Return (X, Y) of the center of cell containing provided text 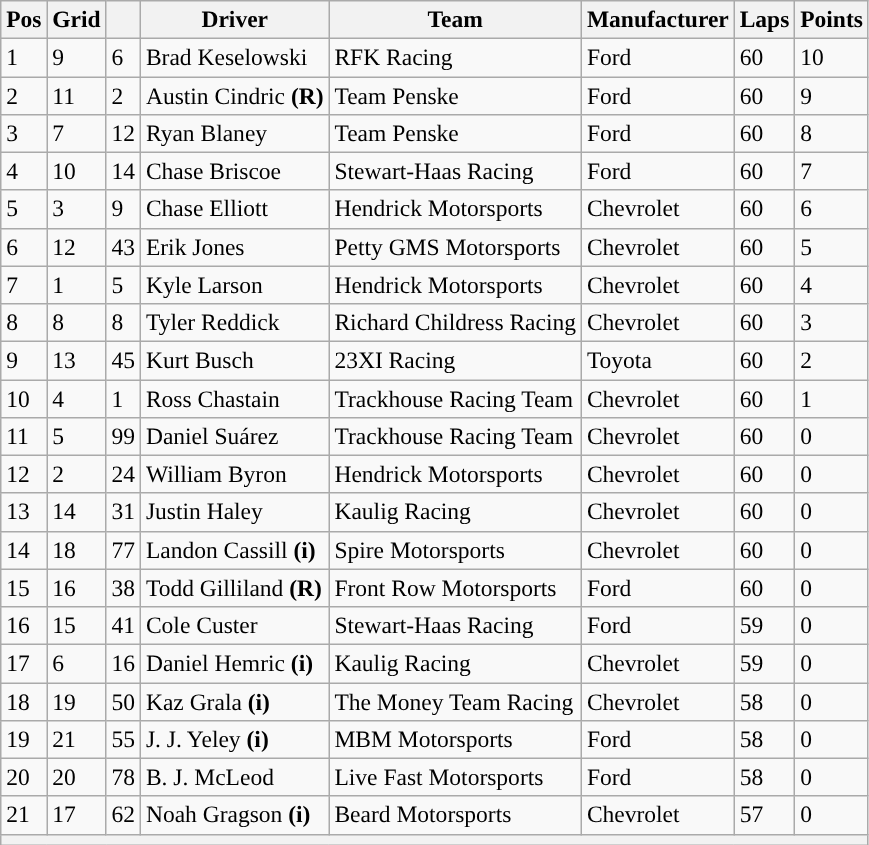
Ross Chastain (234, 398)
Brad Keselowski (234, 57)
57 (764, 815)
Daniel Suárez (234, 436)
Tyler Reddick (234, 322)
Points (832, 19)
Kaz Grala (i) (234, 701)
MBM Motorsports (455, 739)
Kyle Larson (234, 285)
38 (123, 588)
23XI Racing (455, 360)
45 (123, 360)
Daniel Hemric (i) (234, 663)
Ryan Blaney (234, 133)
The Money Team Racing (455, 701)
Landon Cassill (i) (234, 550)
50 (123, 701)
Todd Gilliland (R) (234, 588)
Driver (234, 19)
41 (123, 625)
William Byron (234, 474)
43 (123, 247)
Justin Haley (234, 512)
Petty GMS Motorsports (455, 247)
B. J. McLeod (234, 777)
Grid (76, 19)
Austin Cindric (R) (234, 95)
Erik Jones (234, 247)
J. J. Yeley (i) (234, 739)
62 (123, 815)
Pos (24, 19)
Noah Gragson (i) (234, 815)
Team (455, 19)
Cole Custer (234, 625)
55 (123, 739)
Richard Childress Racing (455, 322)
Laps (764, 19)
Chase Elliott (234, 209)
Beard Motorsports (455, 815)
Front Row Motorsports (455, 588)
77 (123, 550)
31 (123, 512)
Spire Motorsports (455, 550)
RFK Racing (455, 57)
Manufacturer (658, 19)
24 (123, 474)
78 (123, 777)
Toyota (658, 360)
99 (123, 436)
Kurt Busch (234, 360)
Chase Briscoe (234, 171)
Live Fast Motorsports (455, 777)
